Capture the cell that displays the provided text and extract its (x, y) central coordinate. 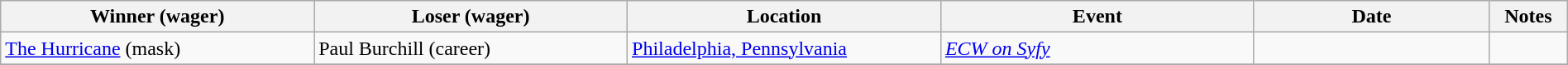
Notes (1528, 17)
Location (784, 17)
Loser (wager) (471, 17)
The Hurricane (mask) (157, 48)
Winner (wager) (157, 17)
ECW on Syfy (1097, 48)
Date (1371, 17)
Philadelphia, Pennsylvania (784, 48)
Event (1097, 17)
Paul Burchill (career) (471, 48)
